Search for the cell housing the specified text and yield its (x, y) center coordinate. 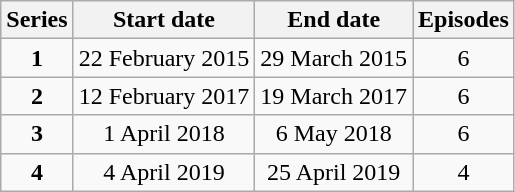
6 May 2018 (334, 134)
Series (37, 20)
Episodes (464, 20)
19 March 2017 (334, 96)
1 (37, 58)
1 April 2018 (164, 134)
12 February 2017 (164, 96)
3 (37, 134)
29 March 2015 (334, 58)
End date (334, 20)
25 April 2019 (334, 172)
2 (37, 96)
4 April 2019 (164, 172)
22 February 2015 (164, 58)
Start date (164, 20)
